Determine the (x, y) coordinate at the center of the cell enclosing the given text.  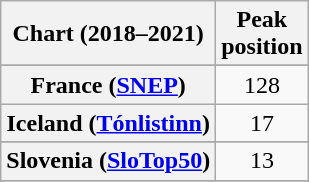
Peakposition (262, 34)
Iceland (Tónlistinn) (108, 123)
128 (262, 85)
Slovenia (SloTop50) (108, 161)
13 (262, 161)
France (SNEP) (108, 85)
Chart (2018–2021) (108, 34)
17 (262, 123)
